Determine the (x, y) coordinate at the center of the cell enclosing the given text.  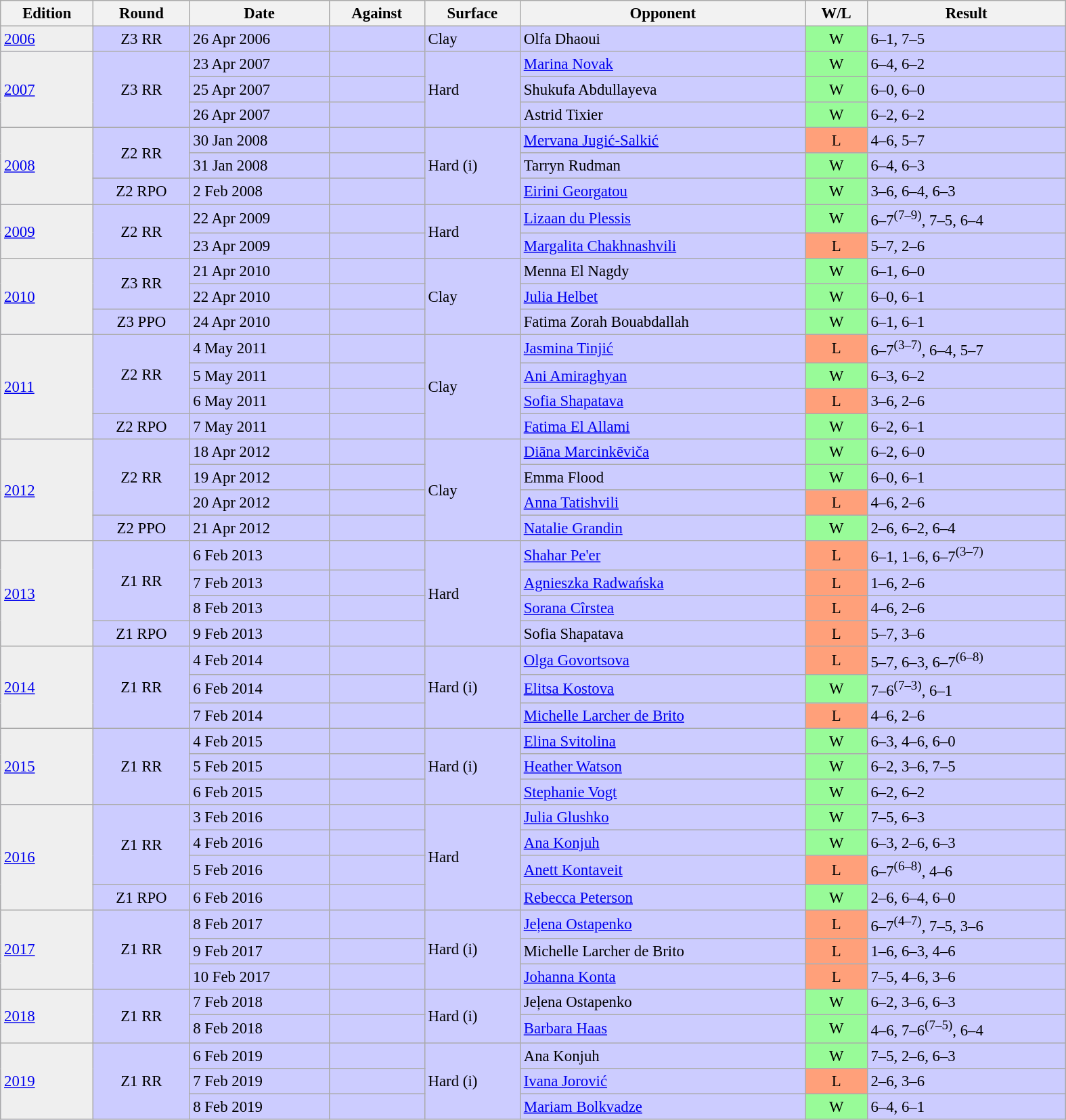
Menna El Nagdy (663, 271)
Fatima El Allami (663, 427)
7–5, 6–3 (967, 817)
Against (376, 14)
6–7(3–7), 6–4, 5–7 (967, 349)
8 Feb 2017 (259, 924)
5 Feb 2016 (259, 870)
21 Apr 2012 (259, 529)
3 Feb 2016 (259, 817)
23 Apr 2007 (259, 64)
10 Feb 2017 (259, 977)
8 Feb 2019 (259, 1107)
6 Feb 2013 (259, 556)
2016 (47, 857)
6–7(6–8), 4–6 (967, 870)
Olfa Dhaoui (663, 39)
Elina Svitolina (663, 742)
Astrid Tixier (663, 115)
6 Feb 2019 (259, 1056)
Eirini Georgatou (663, 192)
Mariam Bolkvadze (663, 1107)
Julia Helbet (663, 296)
Ivana Jorović (663, 1081)
Z3 PPO (141, 322)
2006 (47, 39)
Tarryn Rudman (663, 166)
25 Apr 2007 (259, 90)
21 Apr 2010 (259, 271)
2011 (47, 387)
Anna Tatishvili (663, 503)
26 Apr 2007 (259, 115)
Margalita Chakhnashvili (663, 246)
5–7, 3–6 (967, 633)
Rebecca Peterson (663, 897)
Heather Watson (663, 767)
31 Jan 2008 (259, 166)
Barbara Haas (663, 1029)
30 Jan 2008 (259, 141)
2010 (47, 296)
6–3, 4–6, 6–0 (967, 742)
2009 (47, 231)
Edition (47, 14)
Stephanie Vogt (663, 792)
6–7(4–7), 7–5, 3–6 (967, 924)
6–1, 6–1 (967, 322)
5 May 2011 (259, 376)
2–6, 6–4, 6–0 (967, 897)
5–7, 6–3, 6–7(6–8) (967, 660)
6 May 2011 (259, 401)
Date (259, 14)
Emma Flood (663, 478)
2–6, 3–6 (967, 1081)
20 Apr 2012 (259, 503)
Elitsa Kostova (663, 689)
Olga Govortsova (663, 660)
6–1, 6–0 (967, 271)
2014 (47, 688)
4 Feb 2014 (259, 660)
6–7(7–9), 7–5, 6–4 (967, 219)
7–6(7–3), 6–1 (967, 689)
6–1, 1–6, 6–7(3–7) (967, 556)
8 Feb 2018 (259, 1029)
2018 (47, 1016)
4 May 2011 (259, 349)
Lizaan du Plessis (663, 219)
6–0, 6–0 (967, 90)
7 Feb 2019 (259, 1081)
9 Feb 2013 (259, 633)
2008 (47, 166)
6–4, 6–3 (967, 166)
9 Feb 2017 (259, 951)
6–3, 2–6, 6–3 (967, 843)
6–2, 6–0 (967, 452)
23 Apr 2009 (259, 246)
7–5, 4–6, 3–6 (967, 977)
26 Apr 2006 (259, 39)
Natalie Grandin (663, 529)
18 Apr 2012 (259, 452)
6–2, 6–1 (967, 427)
3–6, 2–6 (967, 401)
1–6, 2–6 (967, 583)
6 Feb 2015 (259, 792)
22 Apr 2009 (259, 219)
W/L (837, 14)
6–1, 7–5 (967, 39)
Johanna Konta (663, 977)
4–6, 5–7 (967, 141)
Shahar Pe'er (663, 556)
Diāna Marcinkēviča (663, 452)
Z2 PPO (141, 529)
Ani Amiraghyan (663, 376)
19 Apr 2012 (259, 478)
4–6, 7–6(7–5), 6–4 (967, 1029)
7–5, 2–6, 6–3 (967, 1056)
7 Feb 2014 (259, 716)
6–4, 6–2 (967, 64)
Julia Glushko (663, 817)
5–7, 2–6 (967, 246)
6–2, 3–6, 7–5 (967, 767)
Anett Kontaveit (663, 870)
Result (967, 14)
2019 (47, 1081)
Surface (472, 14)
2013 (47, 594)
7 May 2011 (259, 427)
5 Feb 2015 (259, 767)
Mervana Jugić-Salkić (663, 141)
1–6, 6–3, 4–6 (967, 951)
Fatima Zorah Bouabdallah (663, 322)
2–6, 6–2, 6–4 (967, 529)
Marina Novak (663, 64)
24 Apr 2010 (259, 322)
Agnieszka Radwańska (663, 583)
8 Feb 2013 (259, 608)
2017 (47, 949)
3–6, 6–4, 6–3 (967, 192)
7 Feb 2018 (259, 1002)
7 Feb 2013 (259, 583)
Sorana Cîrstea (663, 608)
6 Feb 2014 (259, 689)
4 Feb 2016 (259, 843)
6–4, 6–1 (967, 1107)
2007 (47, 89)
Round (141, 14)
22 Apr 2010 (259, 296)
6 Feb 2016 (259, 897)
Shukufa Abdullayeva (663, 90)
2012 (47, 490)
6–2, 3–6, 6–3 (967, 1002)
2015 (47, 767)
2 Feb 2008 (259, 192)
Opponent (663, 14)
4 Feb 2015 (259, 742)
6–3, 6–2 (967, 376)
Jasmina Tinjić (663, 349)
